For the text-containing cell, return its midpoint in [X, Y] coordinate format. 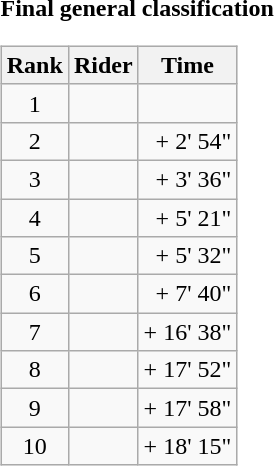
+ 17' 52" [188, 370]
+ 5' 32" [188, 256]
4 [34, 217]
2 [34, 141]
+ 7' 40" [188, 294]
5 [34, 256]
6 [34, 294]
+ 3' 36" [188, 179]
+ 17' 58" [188, 408]
+ 2' 54" [188, 141]
3 [34, 179]
1 [34, 103]
Rider [103, 65]
7 [34, 332]
10 [34, 446]
Rank [34, 65]
+ 18' 15" [188, 446]
9 [34, 408]
+ 16' 38" [188, 332]
Time [188, 65]
+ 5' 21" [188, 217]
8 [34, 370]
